Pinpoint the cell where the given text exists, returning its (X, Y) midpoint coordinate. 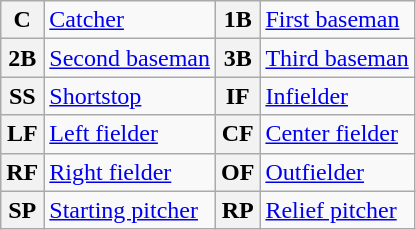
Right fielder (130, 172)
RP (237, 210)
Third baseman (337, 58)
LF (22, 134)
Infielder (337, 96)
OF (237, 172)
Center fielder (337, 134)
2B (22, 58)
Second baseman (130, 58)
Outfielder (337, 172)
Relief pitcher (337, 210)
CF (237, 134)
SS (22, 96)
3B (237, 58)
First baseman (337, 20)
C (22, 20)
1B (237, 20)
Starting pitcher (130, 210)
Shortstop (130, 96)
IF (237, 96)
Catcher (130, 20)
Left fielder (130, 134)
SP (22, 210)
RF (22, 172)
